Locate the cell with the specified text and output its (x, y) center coordinate. 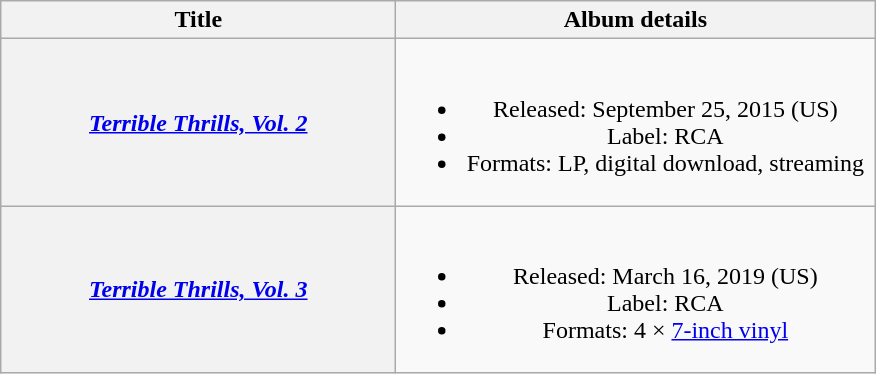
Terrible Thrills, Vol. 3 (198, 290)
Terrible Thrills, Vol. 2 (198, 122)
Released: March 16, 2019 (US)Label: RCAFormats: 4 × 7-inch vinyl (636, 290)
Released: September 25, 2015 (US)Label: RCAFormats: LP, digital download, streaming (636, 122)
Title (198, 20)
Album details (636, 20)
